Detect which cell encompasses the target text, then output its [X, Y] center coordinate. 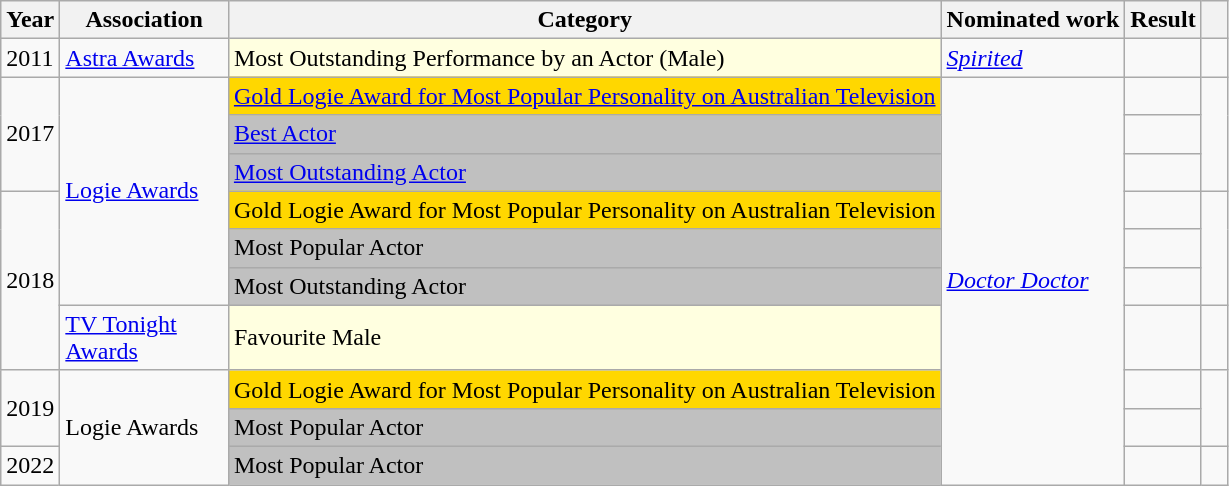
TV Tonight Awards [144, 338]
Result [1163, 20]
Most Outstanding Performance by an Actor (Male) [584, 58]
Best Actor [584, 134]
2011 [30, 58]
2019 [30, 408]
2017 [30, 134]
Astra Awards [144, 58]
Association [144, 20]
Spirited [1033, 58]
Doctor Doctor [1033, 281]
Year [30, 20]
2018 [30, 280]
Favourite Male [584, 338]
Nominated work [1033, 20]
2022 [30, 465]
Category [584, 20]
